Detect which cell encompasses the target text, then output its (x, y) center coordinate. 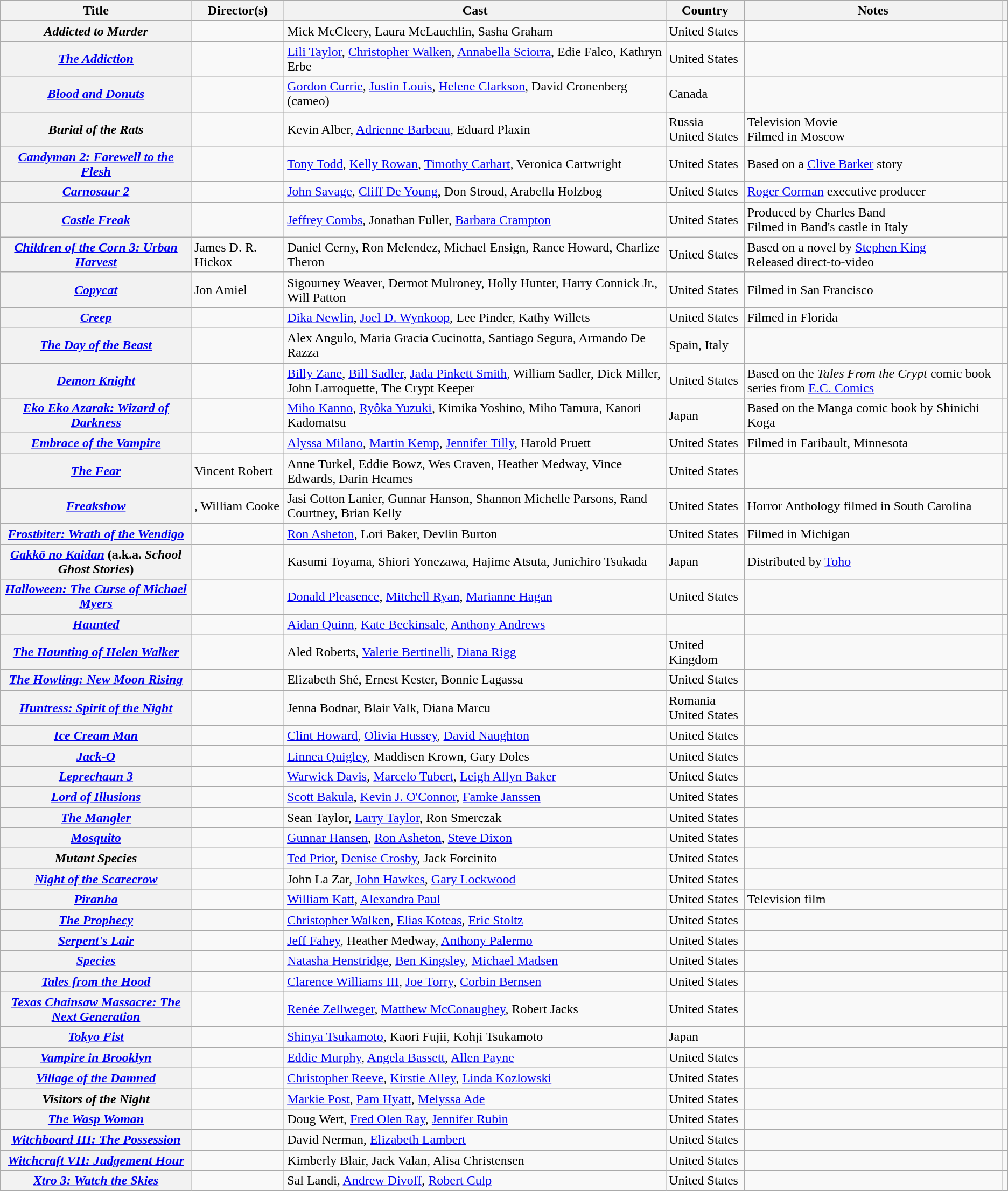
Burial of the Rats (96, 129)
Gakkō no Kaidan (a.k.a. School Ghost Stories) (96, 561)
Halloween: The Curse of Michael Myers (96, 597)
Spain, Italy (705, 345)
Addicted to Murder (96, 31)
Markie Post, Pam Hyatt, Melyssa Ade (475, 1098)
Night of the Scarecrow (96, 879)
Ice Cream Man (96, 735)
Jeff Fahey, Heather Medway, Anthony Palermo (475, 941)
The Howling: New Moon Rising (96, 680)
United Kingdom (705, 652)
Jack-O (96, 756)
Jeffrey Combs, Jonathan Fuller, Barbara Crampton (475, 220)
Embrace of the Vampire (96, 443)
The Mangler (96, 817)
Piranha (96, 900)
Frostbiter: Wrath of the Wendigo (96, 534)
Country (705, 11)
Vampire in Brooklyn (96, 1057)
Notes (873, 11)
Cast (475, 11)
Filmed in San Francisco (873, 290)
Natasha Henstridge, Ben Kingsley, Michael Madsen (475, 961)
Sigourney Weaver, Dermot Mulroney, Holly Hunter, Harry Connick Jr., Will Patton (475, 290)
Sean Taylor, Larry Taylor, Ron Smerczak (475, 817)
Witchboard III: The Possession (96, 1139)
Mosquito (96, 838)
Village of the Damned (96, 1078)
Haunted (96, 624)
Based on a novel by Stephen KingReleased direct-to-video (873, 254)
Copycat (96, 290)
Donald Pleasence, Mitchell Ryan, Marianne Hagan (475, 597)
Freakshow (96, 506)
Lili Taylor, Christopher Walken, Annabella Sciorra, Edie Falco, Kathryn Erbe (475, 59)
Kimberly Blair, Jack Valan, Alisa Christensen (475, 1160)
Lord of Illusions (96, 797)
Renée Zellweger, Matthew McConaughey, Robert Jacks (475, 1009)
The Addiction (96, 59)
Blood and Donuts (96, 94)
Linnea Quigley, Maddisen Krown, Gary Doles (475, 756)
Eko Eko Azarak: Wizard of Darkness (96, 416)
Gordon Currie, Justin Louis, Helene Clarkson, David Cronenberg (cameo) (475, 94)
Filmed in Michigan (873, 534)
Gunnar Hansen, Ron Asheton, Steve Dixon (475, 838)
Horror Anthology filmed in South Carolina (873, 506)
Christopher Reeve, Kirstie Alley, Linda Kozlowski (475, 1078)
Television MovieFilmed in Moscow (873, 129)
Title (96, 11)
Warwick Davis, Marcelo Tubert, Leigh Allyn Baker (475, 776)
Children of the Corn 3: Urban Harvest (96, 254)
Billy Zane, Bill Sadler, Jada Pinkett Smith, William Sadler, Dick Miller, John Larroquette, The Crypt Keeper (475, 380)
Jasi Cotton Lanier, Gunnar Hanson, Shannon Michelle Parsons, Rand Courtney, Brian Kelly (475, 506)
Director(s) (237, 11)
Species (96, 961)
Christopher Walken, Elias Koteas, Eric Stoltz (475, 920)
Ron Asheton, Lori Baker, Devlin Burton (475, 534)
Huntress: Spirit of the Night (96, 708)
The Prophecy (96, 920)
Xtro 3: Watch the Skies (96, 1181)
Creep (96, 317)
Clarence Williams III, Joe Torry, Corbin Bernsen (475, 981)
Mutant Species (96, 859)
Filmed in Faribault, Minnesota (873, 443)
Based on a Clive Barker story (873, 164)
RussiaUnited States (705, 129)
Tony Todd, Kelly Rowan, Timothy Carhart, Veronica Cartwright (475, 164)
Mick McCleery, Laura McLauchlin, Sasha Graham (475, 31)
Ted Prior, Denise Crosby, Jack Forcinito (475, 859)
Leprechaun 3 (96, 776)
Distributed by Toho (873, 561)
Aidan Quinn, Kate Beckinsale, Anthony Andrews (475, 624)
Miho Kanno, Ryôka Yuzuki, Kimika Yoshino, Miho Tamura, Kanori Kadomatsu (475, 416)
Clint Howard, Olivia Hussey, David Naughton (475, 735)
Alyssa Milano, Martin Kemp, Jennifer Tilly, Harold Pruett (475, 443)
Texas Chainsaw Massacre: The Next Generation (96, 1009)
Based on the Manga comic book by Shinichi Koga (873, 416)
Elizabeth Shé, Ernest Kester, Bonnie Lagassa (475, 680)
Witchcraft VII: Judgement Hour (96, 1160)
Eddie Murphy, Angela Bassett, Allen Payne (475, 1057)
Anne Turkel, Eddie Bowz, Wes Craven, Heather Medway, Vince Edwards, Darin Heames (475, 471)
Kasumi Toyama, Shiori Yonezawa, Hajime Atsuta, Junichiro Tsukada (475, 561)
Tokyo Fist (96, 1037)
Aled Roberts, Valerie Bertinelli, Diana Rigg (475, 652)
William Katt, Alexandra Paul (475, 900)
Television film (873, 900)
Castle Freak (96, 220)
Filmed in Florida (873, 317)
The Fear (96, 471)
Tales from the Hood (96, 981)
, William Cooke (237, 506)
Shinya Tsukamoto, Kaori Fujii, Kohji Tsukamoto (475, 1037)
Doug Wert, Fred Olen Ray, Jennifer Rubin (475, 1119)
Jenna Bodnar, Blair Valk, Diana Marcu (475, 708)
John Savage, Cliff De Young, Don Stroud, Arabella Holzbog (475, 192)
Dika Newlin, Joel D. Wynkoop, Lee Pinder, Kathy Willets (475, 317)
The Wasp Woman (96, 1119)
The Day of the Beast (96, 345)
Scott Bakula, Kevin J. O'Connor, Famke Janssen (475, 797)
Alex Angulo, Maria Gracia Cucinotta, Santiago Segura, Armando De Razza (475, 345)
Canada (705, 94)
The Haunting of Helen Walker (96, 652)
Roger Corman executive producer (873, 192)
Vincent Robert (237, 471)
Produced by Charles BandFilmed in Band's castle in Italy (873, 220)
Demon Knight (96, 380)
Sal Landi, Andrew Divoff, Robert Culp (475, 1181)
Daniel Cerny, Ron Melendez, Michael Ensign, Rance Howard, Charlize Theron (475, 254)
John La Zar, John Hawkes, Gary Lockwood (475, 879)
James D. R. Hickox (237, 254)
Serpent's Lair (96, 941)
Candyman 2: Farewell to the Flesh (96, 164)
David Nerman, Elizabeth Lambert (475, 1139)
Based on the Tales From the Crypt comic book series from E.C. Comics (873, 380)
Visitors of the Night (96, 1098)
RomaniaUnited States (705, 708)
Kevin Alber, Adrienne Barbeau, Eduard Plaxin (475, 129)
Jon Amiel (237, 290)
Carnosaur 2 (96, 192)
